Locate the cell with the specified text and output its (x, y) center coordinate. 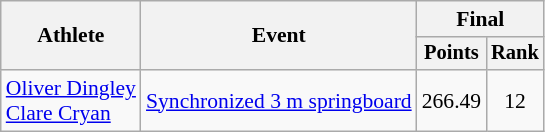
Synchronized 3 m springboard (279, 100)
Athlete (71, 36)
Rank (515, 54)
Oliver DingleyClare Cryan (71, 100)
266.49 (452, 100)
Points (452, 54)
Final (480, 19)
12 (515, 100)
Event (279, 36)
